Return (x, y) of the center of cell containing provided text 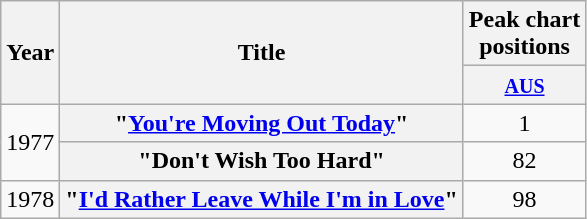
1 (524, 123)
Year (30, 52)
98 (524, 199)
"You're Moving Out Today" (262, 123)
Title (262, 52)
AUS (524, 85)
1978 (30, 199)
"I'd Rather Leave While I'm in Love" (262, 199)
1977 (30, 142)
Peak chartpositions (524, 34)
82 (524, 161)
"Don't Wish Too Hard" (262, 161)
